Determine the [X, Y] coordinate at the center of the cell enclosing the given text.  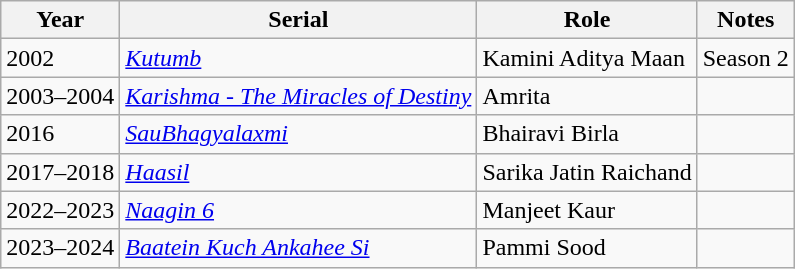
Pammi Sood [587, 248]
2002 [60, 58]
Naagin 6 [298, 210]
Sarika Jatin Raichand [587, 172]
SauBhagyalaxmi [298, 134]
Haasil [298, 172]
Role [587, 20]
Bhairavi Birla [587, 134]
Notes [746, 20]
2022–2023 [60, 210]
Amrita [587, 96]
Year [60, 20]
Manjeet Kaur [587, 210]
2023–2024 [60, 248]
2003–2004 [60, 96]
Serial [298, 20]
2016 [60, 134]
Kamini Aditya Maan [587, 58]
Kutumb [298, 58]
2017–2018 [60, 172]
Season 2 [746, 58]
Baatein Kuch Ankahee Si [298, 248]
Karishma - The Miracles of Destiny [298, 96]
